Scan for the cell matching the given text and deliver its [X, Y] coordinate at center. 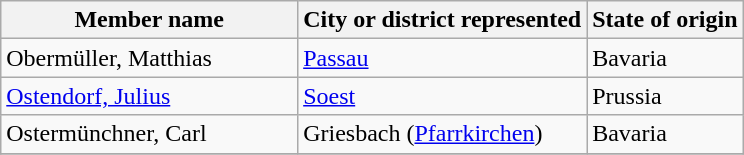
Griesbach (Pfarrkirchen) [442, 134]
Passau [442, 58]
City or district represented [442, 20]
Member name [150, 20]
Ostermünchner, Carl [150, 134]
State of origin [665, 20]
Prussia [665, 96]
Obermüller, Matthias [150, 58]
Soest [442, 96]
Ostendorf, Julius [150, 96]
